Output the [x, y] coordinate of the center of the cell containing the given text.  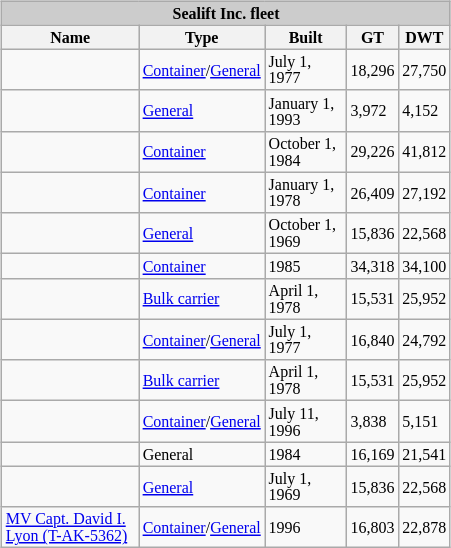
41,812 [424, 152]
3,972 [373, 110]
5,151 [424, 422]
34,318 [373, 266]
24,792 [424, 340]
1996 [306, 528]
1985 [306, 266]
21,541 [424, 454]
October 1, 1984 [306, 152]
34,100 [424, 266]
16,169 [373, 454]
DWT [424, 37]
Type [202, 37]
27,192 [424, 192]
16,840 [373, 340]
July 1, 1969 [306, 486]
July 11, 1996 [306, 422]
27,750 [424, 70]
4,152 [424, 110]
16,803 [373, 528]
January 1, 1993 [306, 110]
October 1, 1969 [306, 234]
GT [373, 37]
Name [70, 37]
Sealift Inc. fleet [226, 13]
1984 [306, 454]
26,409 [373, 192]
29,226 [373, 152]
Built [306, 37]
22,878 [424, 528]
MV Capt. David I. Lyon (T-AK-5362) [70, 528]
January 1, 1978 [306, 192]
3,838 [373, 422]
18,296 [373, 70]
